Pinpoint the cell where the given text exists, returning its [X, Y] midpoint coordinate. 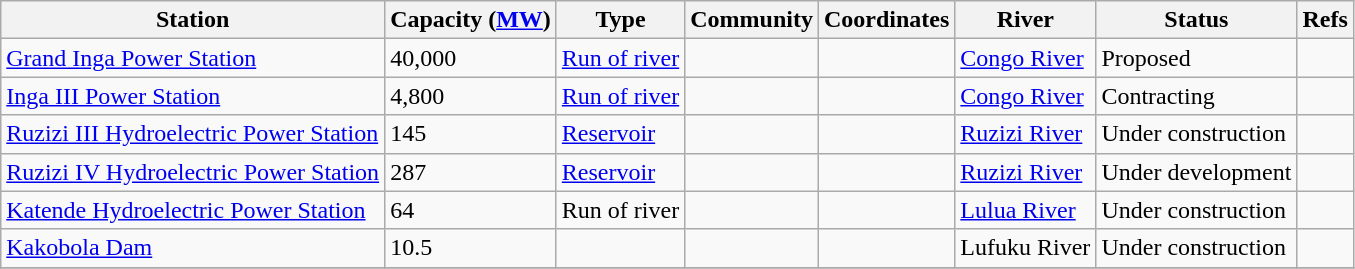
Community [752, 20]
River [1026, 20]
Katende Hydroelectric Power Station [193, 210]
Lulua River [1026, 210]
Status [1196, 20]
Type [620, 20]
4,800 [471, 96]
Ruzizi III Hydroelectric Power Station [193, 134]
Under development [1196, 172]
10.5 [471, 248]
Lufuku River [1026, 248]
Station [193, 20]
Proposed [1196, 58]
Coordinates [886, 20]
Ruzizi IV Hydroelectric Power Station [193, 172]
Kakobola Dam [193, 248]
Contracting [1196, 96]
Capacity (MW) [471, 20]
Inga III Power Station [193, 96]
40,000 [471, 58]
145 [471, 134]
Refs [1325, 20]
Grand Inga Power Station [193, 58]
287 [471, 172]
64 [471, 210]
